Detect which cell encompasses the target text, then output its [x, y] center coordinate. 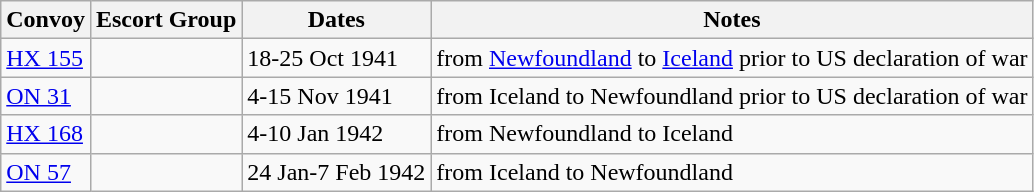
ON 31 [46, 96]
24 Jan-7 Feb 1942 [336, 172]
4-15 Nov 1941 [336, 96]
from Iceland to Newfoundland prior to US declaration of war [732, 96]
18-25 Oct 1941 [336, 58]
from Iceland to Newfoundland [732, 172]
Dates [336, 20]
ON 57 [46, 172]
HX 155 [46, 58]
from Newfoundland to Iceland prior to US declaration of war [732, 58]
Convoy [46, 20]
Notes [732, 20]
4-10 Jan 1942 [336, 134]
HX 168 [46, 134]
from Newfoundland to Iceland [732, 134]
Escort Group [166, 20]
